Locate the cell with the specified text and output its [x, y] center coordinate. 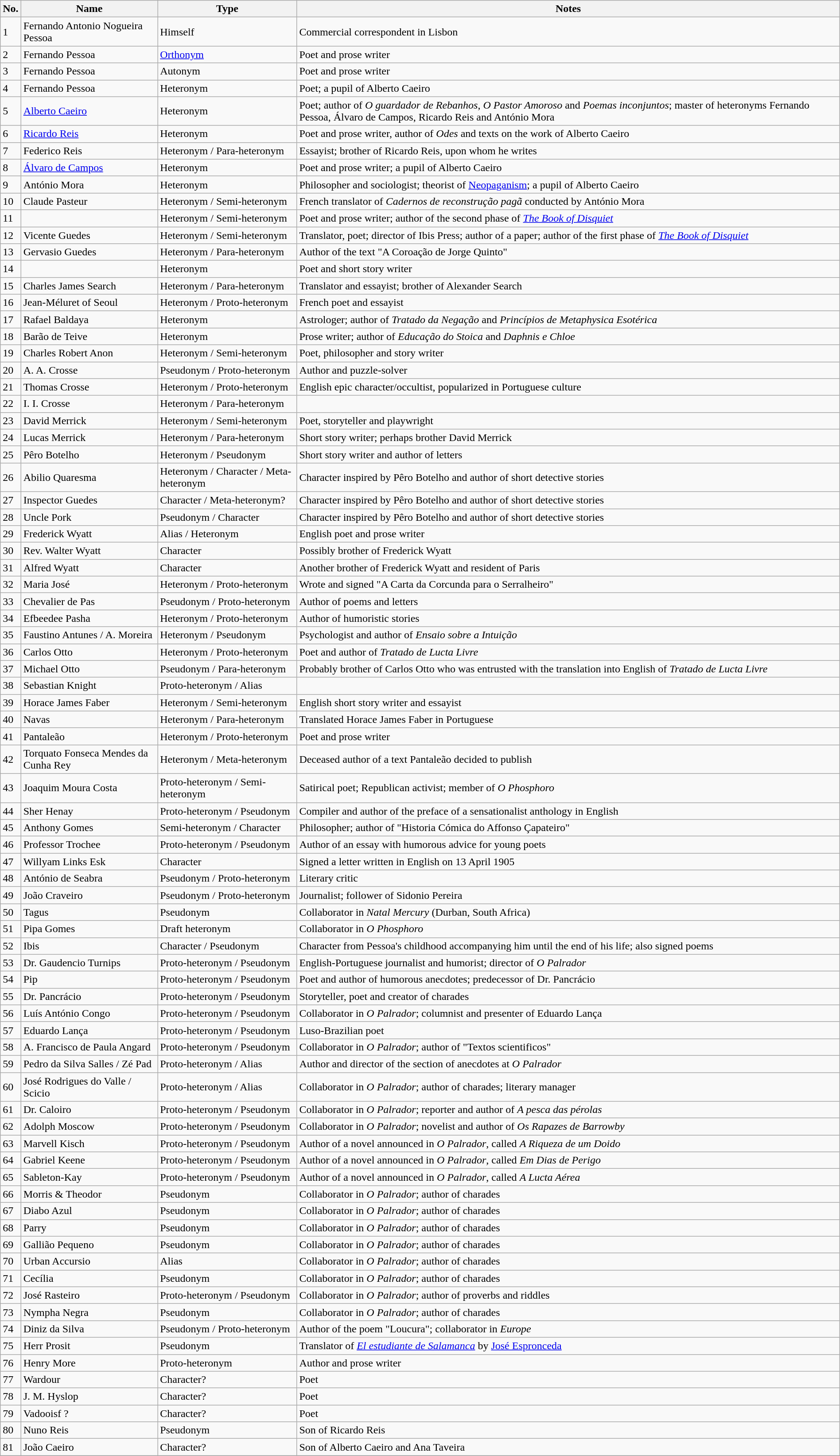
Collaborator in O Palrador; novelist and author of Os Rapazes de Barrowby [568, 1127]
Type [227, 9]
Collaborator in O Palrador; reporter and author of A pesca das pérolas [568, 1110]
54 [11, 980]
Son of Ricardo Reis [568, 1430]
Poet and author of Tratado de Lucta Livre [568, 652]
Short story writer; perhaps brother David Merrick [568, 437]
Diniz da Silva [89, 1329]
Lucas Merrick [89, 437]
Author of a novel announced in O Palrador, called A Riqueza de um Doido [568, 1144]
José Rasteiro [89, 1295]
11 [11, 218]
Gervasio Guedes [89, 252]
Journalist; follower of Sidonio Pereira [568, 895]
Compiler and author of the preface of a sensationalist anthology in English [568, 811]
Draft heteronym [227, 929]
52 [11, 946]
Collaborator in O Palrador; author of proverbs and riddles [568, 1295]
Deceased author of a text Pantaleão decided to publish [568, 759]
43 [11, 788]
78 [11, 1397]
Pseudonym / Character [227, 517]
Author and director of the section of anecdotes at O Palrador [568, 1064]
Author of a novel announced in O Palrador, called A Lucta Aérea [568, 1177]
Prose writer; author of Educação do Stoica and Daphnis e Chloe [568, 336]
17 [11, 320]
Philosopher; author of "Historia Cómica do Affonso Çapateiro" [568, 828]
Orthonym [227, 55]
13 [11, 252]
Poet and prose writer; a pupil of Alberto Caeiro [568, 168]
Michael Otto [89, 669]
73 [11, 1312]
12 [11, 235]
1 [11, 32]
Chevalier de Pas [89, 601]
Author of the poem "Loucura"; collaborator in Europe [568, 1329]
Translator of El estudiante de Salamanca by José Espronceda [568, 1346]
Pêro Botelho [89, 454]
32 [11, 585]
42 [11, 759]
62 [11, 1127]
António de Seabra [89, 878]
Collaborator in O Palrador; author of charades; literary manager [568, 1087]
José Rodrigues do Valle / Scicio [89, 1087]
14 [11, 269]
Collaborator in O Phosphoro [568, 929]
67 [11, 1211]
Poet and short story writer [568, 269]
João Craveiro [89, 895]
60 [11, 1087]
Inspector Guedes [89, 500]
27 [11, 500]
Efbeedee Pasha [89, 618]
English epic character/occultist, popularized in Portuguese culture [568, 387]
75 [11, 1346]
Collaborator in O Palrador; columnist and presenter of Eduardo Lança [568, 1013]
Ricardo Reis [89, 134]
77 [11, 1380]
33 [11, 601]
Parry [89, 1228]
Marvell Kisch [89, 1144]
24 [11, 437]
51 [11, 929]
Essayist; brother of Ricardo Reis, upon whom he writes [568, 151]
80 [11, 1430]
Semi-heteronym / Character [227, 828]
36 [11, 652]
David Merrick [89, 421]
Luís António Congo [89, 1013]
Autonym [227, 71]
Poet, philosopher and story writer [568, 353]
J. M. Hyslop [89, 1397]
7 [11, 151]
António Mora [89, 184]
French poet and essayist [568, 303]
69 [11, 1245]
6 [11, 134]
Son of Alberto Caeiro and Ana Taveira [568, 1447]
81 [11, 1447]
46 [11, 845]
Herr Prosit [89, 1346]
Fernando Antonio Nogueira Pessoa [89, 32]
Alberto Caeiro [89, 111]
68 [11, 1228]
Possibly brother of Frederick Wyatt [568, 551]
Anthony Gomes [89, 828]
Satirical poet; Republican activist; member of O Phosphoro [568, 788]
Collaborator in Natal Mercury (Durban, South Africa) [568, 912]
Frederick Wyatt [89, 534]
Nuno Reis [89, 1430]
Pip [89, 980]
5 [11, 111]
Álvaro de Campos [89, 168]
23 [11, 421]
74 [11, 1329]
29 [11, 534]
Astrologer; author of Tratado da Negação and Princípios de Metaphysica Esotérica [568, 320]
Translator and essayist; brother of Alexander Search [568, 286]
47 [11, 862]
28 [11, 517]
66 [11, 1194]
English-Portuguese journalist and humorist; director of O Palrador [568, 963]
Jean-Méluret of Seoul [89, 303]
Heteronym / Meta-heteronym [227, 759]
Poet and prose writer; author of the second phase of The Book of Disquiet [568, 218]
Translator, poet; director of Ibis Press; author of a paper; author of the first phase of The Book of Disquiet [568, 235]
15 [11, 286]
Character from Pessoa's childhood accompanying him until the end of his life; also signed poems [568, 946]
4 [11, 88]
Alfred Wyatt [89, 568]
English poet and prose writer [568, 534]
37 [11, 669]
Vadooisf ? [89, 1413]
Eduardo Lança [89, 1030]
Nympha Negra [89, 1312]
55 [11, 996]
Author and puzzle-solver [568, 370]
56 [11, 1013]
Uncle Pork [89, 517]
Barão de Teive [89, 336]
Poet and author of humorous anecdotes; predecessor of Dr. Pancrácio [568, 980]
Adolph Moscow [89, 1127]
Carlos Otto [89, 652]
Pseudonym / Para-heteronym [227, 669]
Sableton-Kay [89, 1177]
João Caeiro [89, 1447]
Dr. Caloiro [89, 1110]
Author of the text "A Coroação de Jorge Quinto" [568, 252]
Ibis [89, 946]
Character / Pseudonym [227, 946]
Wardour [89, 1380]
Willyam Links Esk [89, 862]
Henry More [89, 1363]
Proto-heteronym [227, 1363]
3 [11, 71]
Gabriel Keene [89, 1160]
50 [11, 912]
Literary critic [568, 878]
16 [11, 303]
Abilio Quaresma [89, 477]
Probably brother of Carlos Otto who was entrusted with the translation into English of Tratado de Lucta Livre [568, 669]
Alias / Heteronym [227, 534]
Signed a letter written in English on 13 April 1905 [568, 862]
20 [11, 370]
Wrote and signed "A Carta da Corcunda para o Serralheiro" [568, 585]
Faustino Antunes / A. Moreira [89, 635]
Pedro da Silva Salles / Zé Pad [89, 1064]
Storyteller, poet and creator of charades [568, 996]
Rev. Walter Wyatt [89, 551]
Morris & Theodor [89, 1194]
Urban Accursio [89, 1261]
Pantaleão [89, 736]
63 [11, 1144]
19 [11, 353]
49 [11, 895]
Heteronym / Character / Meta-heteronym [227, 477]
Navas [89, 719]
Dr. Pancrácio [89, 996]
Diabo Azul [89, 1211]
Translated Horace James Faber in Portuguese [568, 719]
22 [11, 404]
Pipa Gomes [89, 929]
Joaquim Moura Costa [89, 788]
2 [11, 55]
21 [11, 387]
Commercial correspondent in Lisbon [568, 32]
Sher Henay [89, 811]
Philosopher and sociologist; theorist of Neopaganism; a pupil of Alberto Caeiro [568, 184]
No. [11, 9]
Alias [227, 1261]
Proto-heteronym / Semi-heteronym [227, 788]
9 [11, 184]
34 [11, 618]
65 [11, 1177]
A. A. Crosse [89, 370]
76 [11, 1363]
Charles James Search [89, 286]
A. Francisco de Paula Angard [89, 1047]
79 [11, 1413]
I. I. Crosse [89, 404]
58 [11, 1047]
Rafael Baldaya [89, 320]
Horace James Faber [89, 703]
35 [11, 635]
48 [11, 878]
Author and prose writer [568, 1363]
53 [11, 963]
72 [11, 1295]
8 [11, 168]
Tagus [89, 912]
70 [11, 1261]
Notes [568, 9]
Dr. Gaudencio Turnips [89, 963]
41 [11, 736]
40 [11, 719]
59 [11, 1064]
71 [11, 1278]
Maria José [89, 585]
Short story writer and author of letters [568, 454]
30 [11, 551]
Sebastian Knight [89, 686]
Professor Trochee [89, 845]
26 [11, 477]
Federico Reis [89, 151]
Author of a novel announced in O Palrador, called Em Dias de Perigo [568, 1160]
Poet; a pupil of Alberto Caeiro [568, 88]
French translator of Cadernos de reconstrução pagã conducted by António Mora [568, 201]
25 [11, 454]
Gallião Pequeno [89, 1245]
Poet, storyteller and playwright [568, 421]
Himself [227, 32]
Author of poems and letters [568, 601]
38 [11, 686]
Author of humoristic stories [568, 618]
39 [11, 703]
Collaborator in O Palrador; author of "Textos scientificos" [568, 1047]
Name [89, 9]
Psychologist and author of Ensaio sobre a Intuição [568, 635]
Claude Pasteur [89, 201]
57 [11, 1030]
Thomas Crosse [89, 387]
Vicente Guedes [89, 235]
English short story writer and essayist [568, 703]
Author of an essay with humorous advice for young poets [568, 845]
31 [11, 568]
61 [11, 1110]
Charles Robert Anon [89, 353]
Poet and prose writer, author of Odes and texts on the work of Alberto Caeiro [568, 134]
18 [11, 336]
44 [11, 811]
Torquato Fonseca Mendes da Cunha Rey [89, 759]
Cecília [89, 1278]
Another brother of Frederick Wyatt and resident of Paris [568, 568]
64 [11, 1160]
Luso-Brazilian poet [568, 1030]
45 [11, 828]
10 [11, 201]
Character / Meta-heteronym? [227, 500]
